Scan for the cell matching the given text and deliver its (x, y) coordinate at center. 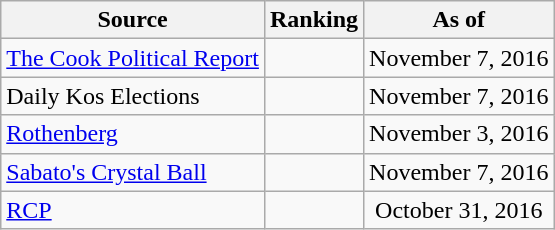
October 31, 2016 (459, 210)
Rothenberg (133, 134)
The Cook Political Report (133, 58)
Sabato's Crystal Ball (133, 172)
As of (459, 20)
Ranking (314, 20)
November 3, 2016 (459, 134)
Daily Kos Elections (133, 96)
RCP (133, 210)
Source (133, 20)
